Provide the [X, Y] coordinate of the cell's center where the given text is located.  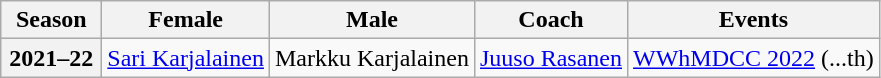
Female [186, 20]
Sari Karjalainen [186, 58]
2021–22 [52, 58]
Coach [550, 20]
Juuso Rasanen [550, 58]
WWhMDCC 2022 (...th) [754, 58]
Season [52, 20]
Events [754, 20]
Male [372, 20]
Markku Karjalainen [372, 58]
